Pinpoint the cell where the given text exists, returning its [x, y] midpoint coordinate. 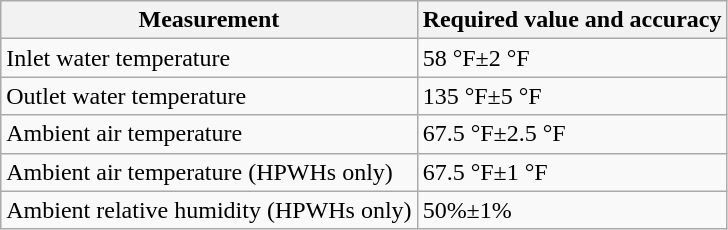
Inlet water temperature [209, 58]
58 °F±2 °F [572, 58]
Ambient air temperature [209, 134]
Ambient relative humidity (HPWHs only) [209, 210]
50%±1% [572, 210]
Outlet water temperature [209, 96]
67.5 °F±2.5 °F [572, 134]
135 °F±5 °F [572, 96]
Measurement [209, 20]
Required value and accuracy [572, 20]
Ambient air temperature (HPWHs only) [209, 172]
67.5 °F±1 °F [572, 172]
